For the text-containing cell, return its midpoint in (X, Y) coordinate format. 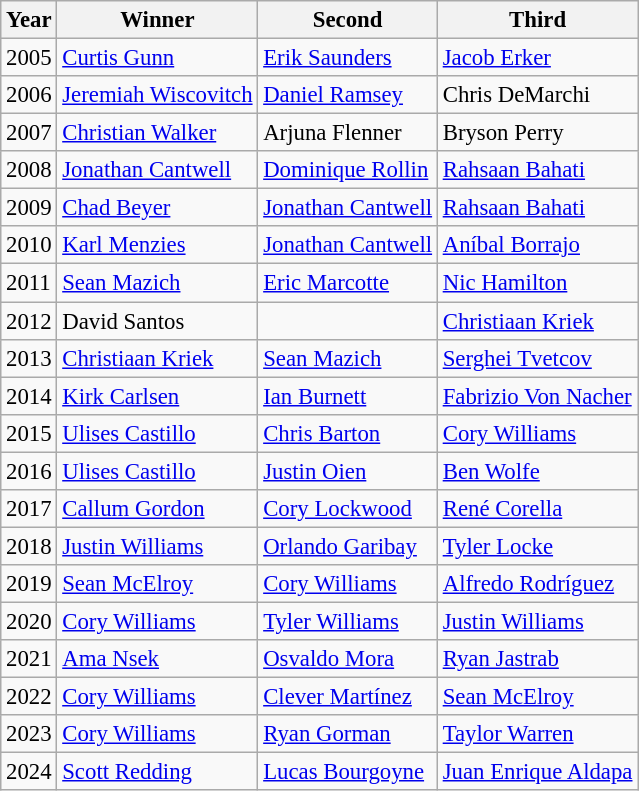
2010 (29, 245)
2018 (29, 546)
2023 (29, 734)
2020 (29, 621)
Arjuna Flenner (348, 133)
Christian Walker (158, 133)
Kirk Carlsen (158, 396)
Karl Menzies (158, 245)
Alfredo Rodríguez (537, 584)
Osvaldo Mora (348, 659)
Tyler Locke (537, 546)
Erik Saunders (348, 58)
2015 (29, 433)
2011 (29, 283)
2017 (29, 509)
Third (537, 20)
Scott Redding (158, 772)
2008 (29, 170)
Chad Beyer (158, 208)
Tyler Williams (348, 621)
2005 (29, 58)
2014 (29, 396)
Aníbal Borrajo (537, 245)
Eric Marcotte (348, 283)
2006 (29, 95)
Orlando Garibay (348, 546)
2022 (29, 697)
2019 (29, 584)
Cory Lockwood (348, 509)
David Santos (158, 321)
2009 (29, 208)
Taylor Warren (537, 734)
2016 (29, 471)
2024 (29, 772)
Ben Wolfe (537, 471)
Chris Barton (348, 433)
Ama Nsek (158, 659)
Daniel Ramsey (348, 95)
2007 (29, 133)
Lucas Bourgoyne (348, 772)
Winner (158, 20)
Chris DeMarchi (537, 95)
Ryan Gorman (348, 734)
Jeremiah Wiscovitch (158, 95)
Justin Oien (348, 471)
2021 (29, 659)
Clever Martínez (348, 697)
2013 (29, 358)
Jacob Erker (537, 58)
René Corella (537, 509)
Curtis Gunn (158, 58)
Year (29, 20)
Serghei Tvetcov (537, 358)
Second (348, 20)
Ryan Jastrab (537, 659)
2012 (29, 321)
Fabrizio Von Nacher (537, 396)
Callum Gordon (158, 509)
Ian Burnett (348, 396)
Nic Hamilton (537, 283)
Juan Enrique Aldapa (537, 772)
Dominique Rollin (348, 170)
Bryson Perry (537, 133)
